Locate the cell with the specified text and output its (X, Y) center coordinate. 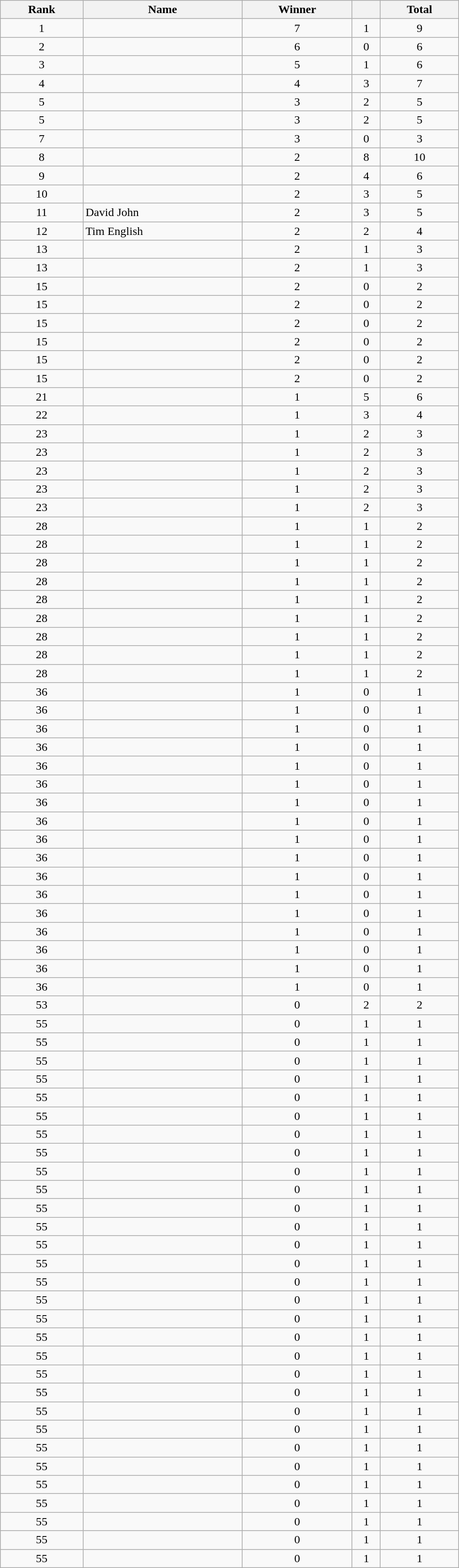
David John (163, 212)
53 (42, 1005)
Tim English (163, 231)
21 (42, 397)
Total (419, 10)
Rank (42, 10)
11 (42, 212)
Winner (297, 10)
12 (42, 231)
Name (163, 10)
22 (42, 415)
